Locate the cell with the specified text and output its (X, Y) center coordinate. 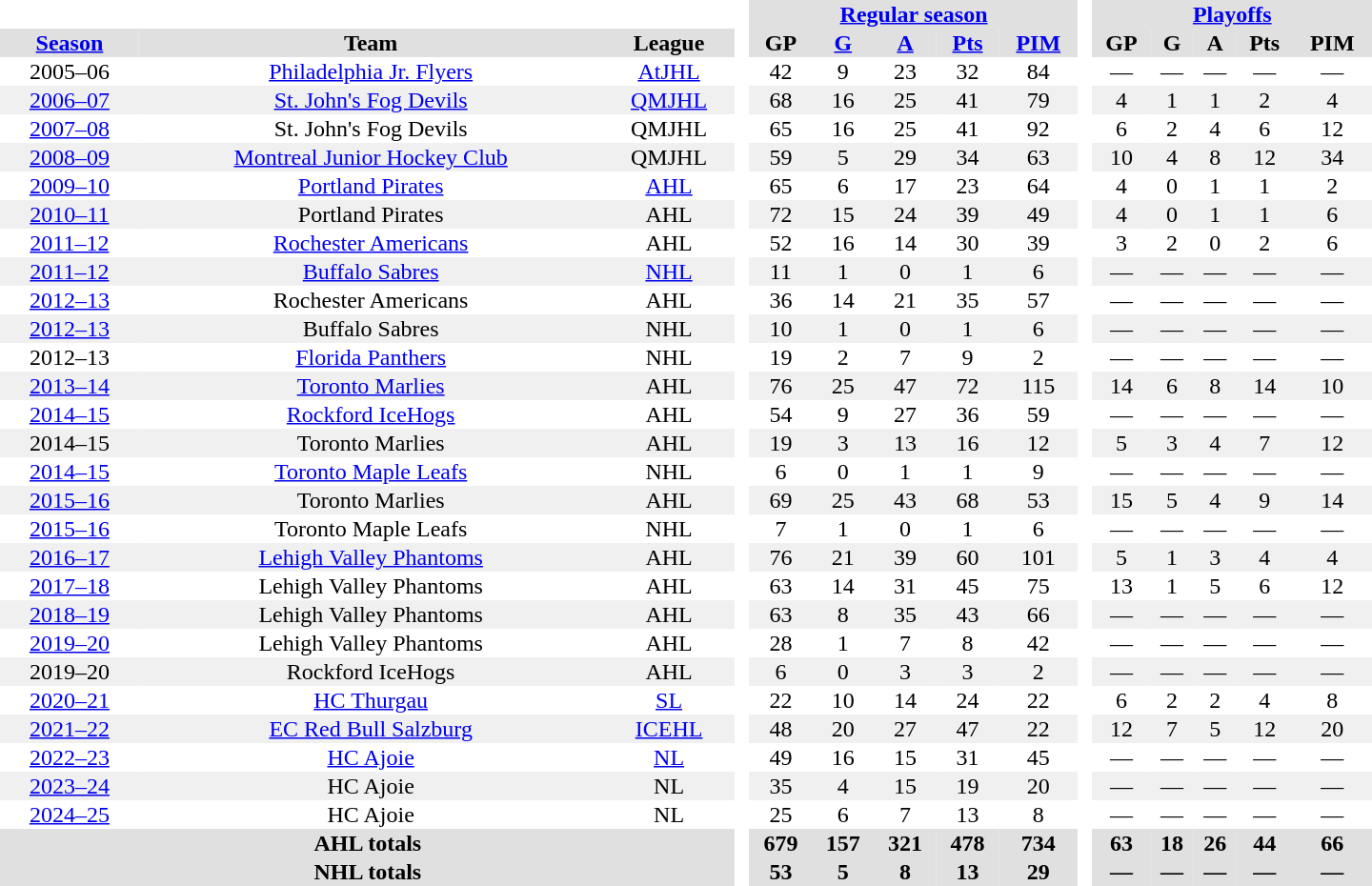
Season (70, 43)
2020–21 (70, 700)
64 (1039, 186)
17 (905, 186)
2010–11 (70, 214)
478 (968, 843)
Philadelphia Jr. Flyers (372, 71)
2013–14 (70, 386)
2007–08 (70, 129)
2023–24 (70, 786)
2008–09 (70, 157)
48 (781, 729)
2006–07 (70, 100)
75 (1039, 586)
44 (1265, 843)
2021–22 (70, 729)
79 (1039, 100)
92 (1039, 129)
Team (372, 43)
AHL totals (368, 843)
2005–06 (70, 71)
157 (842, 843)
League (669, 43)
Regular season (915, 14)
679 (781, 843)
SL (669, 700)
EC Red Bull Salzburg (372, 729)
2017–18 (70, 586)
84 (1039, 71)
Montreal Junior Hockey Club (372, 157)
30 (968, 243)
2009–10 (70, 186)
ICEHL (669, 729)
69 (781, 500)
60 (968, 557)
2016–17 (70, 557)
18 (1172, 843)
52 (781, 243)
26 (1216, 843)
2022–23 (70, 757)
57 (1039, 300)
Playoffs (1232, 14)
AtJHL (669, 71)
2024–25 (70, 815)
734 (1039, 843)
54 (781, 414)
HC Thurgau (372, 700)
28 (781, 643)
11 (781, 272)
32 (968, 71)
2018–19 (70, 614)
321 (905, 843)
115 (1039, 386)
101 (1039, 557)
NHL totals (368, 872)
Florida Panthers (372, 357)
